Output the (x, y) coordinate of the center of the cell containing the given text.  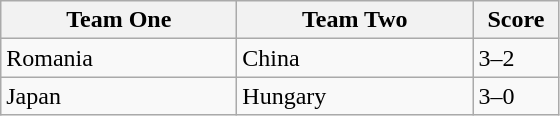
Romania (119, 58)
3–0 (516, 96)
China (355, 58)
3–2 (516, 58)
Team One (119, 20)
Score (516, 20)
Team Two (355, 20)
Japan (119, 96)
Hungary (355, 96)
